Return the (x, y) coordinate for the center point of the cell that contains the specified text.  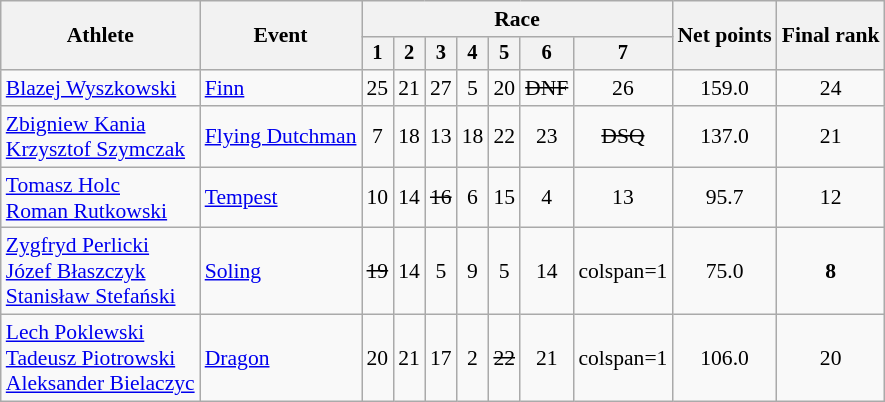
3 (441, 54)
27 (441, 88)
26 (622, 88)
Blazej Wyszkowski (100, 88)
137.0 (724, 136)
23 (546, 136)
Flying Dutchman (281, 136)
Tomasz HolcRoman Rutkowski (100, 198)
Zygfryd PerlickiJózef BłaszczykStanisław Stefański (100, 272)
9 (473, 272)
15 (504, 198)
Net points (724, 36)
Athlete (100, 36)
159.0 (724, 88)
Tempest (281, 198)
16 (441, 198)
Lech PoklewskiTadeusz PiotrowskiAleksander Bielaczyc (100, 358)
DNF (546, 88)
Dragon (281, 358)
8 (831, 272)
19 (378, 272)
12 (831, 198)
17 (441, 358)
1 (378, 54)
Soling (281, 272)
25 (378, 88)
Event (281, 36)
10 (378, 198)
106.0 (724, 358)
Finn (281, 88)
95.7 (724, 198)
DSQ (622, 136)
75.0 (724, 272)
Zbigniew KaniaKrzysztof Szymczak (100, 136)
24 (831, 88)
Final rank (831, 36)
Race (518, 19)
